Provide the [x, y] coordinate of the cell's center where the given text is located.  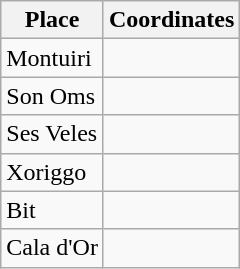
Xoriggo [52, 172]
Place [52, 20]
Son Oms [52, 96]
Ses Veles [52, 134]
Bit [52, 210]
Montuiri [52, 58]
Cala d'Or [52, 248]
Coordinates [171, 20]
